Identify which cell holds the provided text, then report its [X, Y] central coordinate. 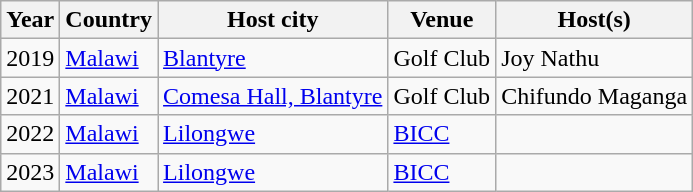
Country [109, 20]
2023 [30, 172]
Comesa Hall, Blantyre [273, 96]
2022 [30, 134]
2019 [30, 58]
Joy Nathu [594, 58]
Host city [273, 20]
2021 [30, 96]
Venue [442, 20]
Host(s) [594, 20]
Year [30, 20]
Chifundo Maganga [594, 96]
Blantyre [273, 58]
